For the text-containing cell, return its midpoint in [X, Y] coordinate format. 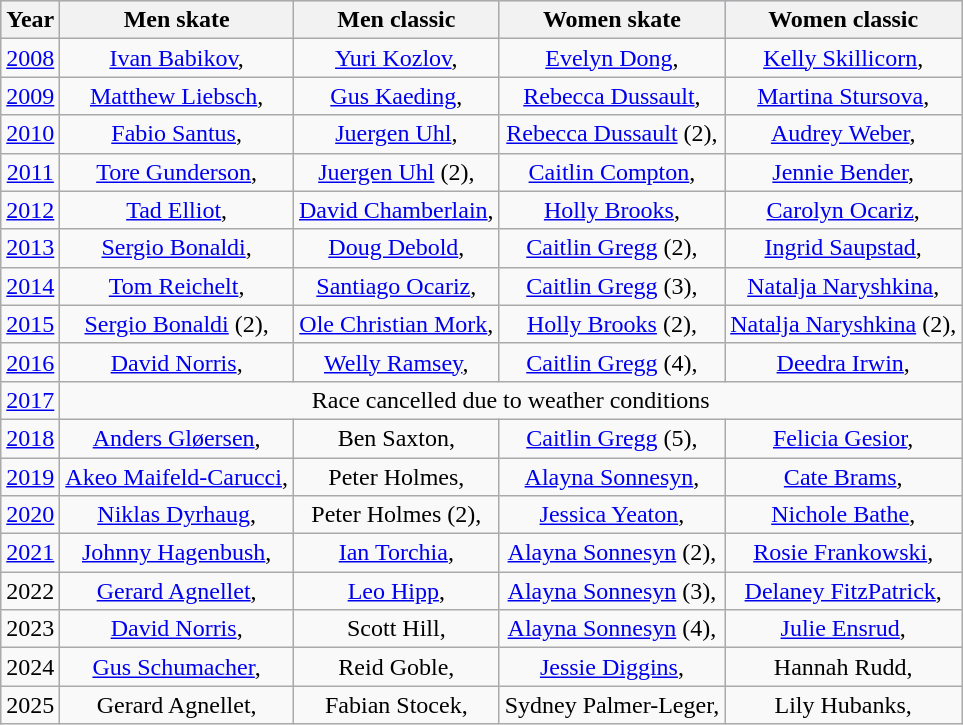
Natalja Naryshkina (2), [844, 324]
Fabian Stocek, [396, 705]
Juergen Uhl, [396, 134]
Welly Ramsey, [396, 362]
Yuri Kozlov, [396, 58]
David Chamberlain, [396, 210]
Women skate [612, 20]
Gus Kaeding, [396, 96]
Alayna Sonnesyn (4), [612, 629]
2017 [30, 400]
2025 [30, 705]
Caitlin Compton, [612, 172]
2011 [30, 172]
Leo Hipp, [396, 591]
Alayna Sonnesyn (3), [612, 591]
2024 [30, 667]
Sergio Bonaldi (2), [177, 324]
2022 [30, 591]
2016 [30, 362]
Doug Debold, [396, 248]
Delaney FitzPatrick, [844, 591]
Sydney Palmer-Leger, [612, 705]
Gus Schumacher, [177, 667]
Anders Gløersen, [177, 438]
Ian Torchia, [396, 553]
Men classic [396, 20]
2010 [30, 134]
Ivan Babikov, [177, 58]
Holly Brooks (2), [612, 324]
Jessica Yeaton, [612, 515]
Scott Hill, [396, 629]
Niklas Dyrhaug, [177, 515]
Sergio Bonaldi, [177, 248]
Audrey Weber, [844, 134]
Felicia Gesior, [844, 438]
Julie Ensrud, [844, 629]
Caitlin Gregg (2), [612, 248]
Race cancelled due to weather conditions [511, 400]
Santiago Ocariz, [396, 286]
Nichole Bathe, [844, 515]
Men skate [177, 20]
Kelly Skillicorn, [844, 58]
2023 [30, 629]
Akeo Maifeld-Carucci, [177, 477]
Natalja Naryshkina, [844, 286]
2013 [30, 248]
Rosie Frankowski, [844, 553]
2009 [30, 96]
Martina Stursova, [844, 96]
Alayna Sonnesyn (2), [612, 553]
Peter Holmes, [396, 477]
2012 [30, 210]
Tad Elliot, [177, 210]
Tom Reichelt, [177, 286]
Lily Hubanks, [844, 705]
Year [30, 20]
Ole Christian Mork, [396, 324]
Holly Brooks, [612, 210]
2021 [30, 553]
Johnny Hagenbush, [177, 553]
Peter Holmes (2), [396, 515]
2019 [30, 477]
Hannah Rudd, [844, 667]
Ben Saxton, [396, 438]
Fabio Santus, [177, 134]
Carolyn Ocariz, [844, 210]
2020 [30, 515]
2014 [30, 286]
Jessie Diggins, [612, 667]
Deedra Irwin, [844, 362]
Matthew Liebsch, [177, 96]
Rebecca Dussault (2), [612, 134]
2018 [30, 438]
Caitlin Gregg (4), [612, 362]
Caitlin Gregg (3), [612, 286]
Women classic [844, 20]
Juergen Uhl (2), [396, 172]
Alayna Sonnesyn, [612, 477]
Rebecca Dussault, [612, 96]
Evelyn Dong, [612, 58]
Caitlin Gregg (5), [612, 438]
Jennie Bender, [844, 172]
Tore Gunderson, [177, 172]
Cate Brams, [844, 477]
2015 [30, 324]
2008 [30, 58]
Reid Goble, [396, 667]
Ingrid Saupstad, [844, 248]
